Return the [X, Y] coordinate for the center point of the cell that contains the specified text.  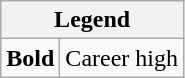
Bold [30, 58]
Career high [122, 58]
Legend [92, 20]
